Output the (X, Y) coordinate of the center of the cell containing the given text.  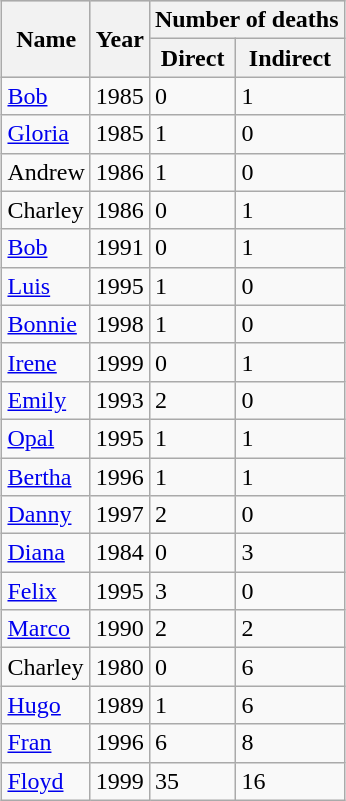
Name (46, 39)
8 (290, 743)
1997 (120, 515)
Danny (46, 515)
Gloria (46, 134)
Year (120, 39)
Andrew (46, 172)
Indirect (290, 58)
1991 (120, 248)
Emily (46, 400)
1989 (120, 705)
Luis (46, 286)
1980 (120, 667)
Diana (46, 553)
Felix (46, 591)
1990 (120, 629)
Floyd (46, 781)
Irene (46, 362)
Hugo (46, 705)
Marco (46, 629)
1993 (120, 400)
16 (290, 781)
Fran (46, 743)
35 (192, 781)
1984 (120, 553)
Opal (46, 438)
Direct (192, 58)
1998 (120, 324)
Number of deaths (246, 20)
Bonnie (46, 324)
Bertha (46, 477)
